Extract the (X, Y) coordinate from the center of the cell holding the provided text.  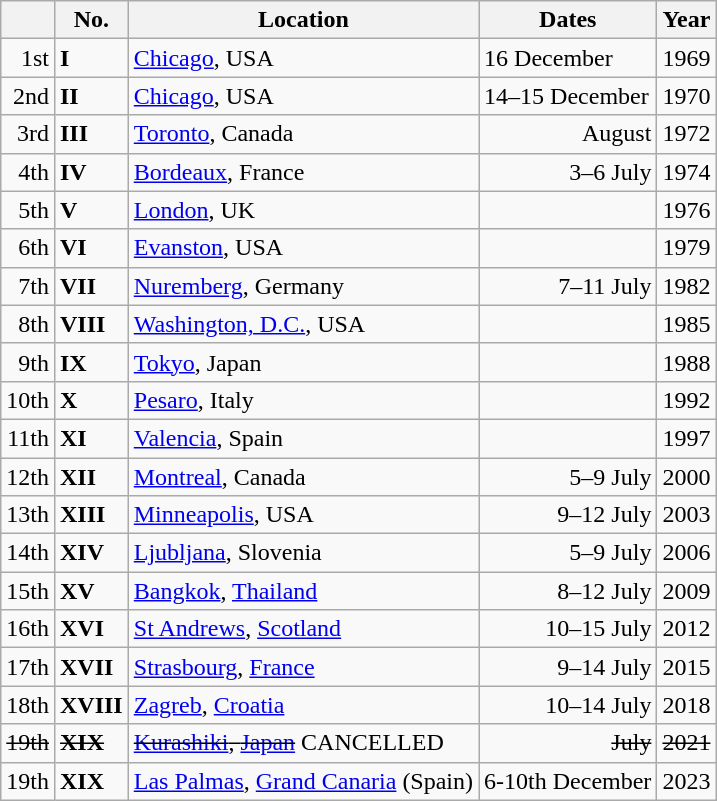
1974 (686, 172)
2023 (686, 781)
9–14 July (568, 667)
I (91, 58)
Pesaro, Italy (303, 400)
XVI (91, 629)
Year (686, 20)
1969 (686, 58)
Ljubljana, Slovenia (303, 553)
1982 (686, 286)
3–6 July (568, 172)
XI (91, 438)
Minneapolis, USA (303, 515)
11th (28, 438)
13th (28, 515)
12th (28, 477)
Evanston, USA (303, 248)
9–12 July (568, 515)
XIII (91, 515)
8–12 July (568, 591)
IV (91, 172)
15th (28, 591)
Strasbourg, France (303, 667)
1972 (686, 134)
14th (28, 553)
XIV (91, 553)
8th (28, 324)
No. (91, 20)
III (91, 134)
Valencia, Spain (303, 438)
17th (28, 667)
II (91, 96)
1979 (686, 248)
3rd (28, 134)
2003 (686, 515)
London, UK (303, 210)
VIII (91, 324)
2009 (686, 591)
1985 (686, 324)
2015 (686, 667)
Montreal, Canada (303, 477)
7–11 July (568, 286)
10–15 July (568, 629)
6-10th December (568, 781)
14–15 December (568, 96)
XVII (91, 667)
4th (28, 172)
Washington, D.C., USA (303, 324)
6th (28, 248)
2012 (686, 629)
XVIII (91, 705)
2006 (686, 553)
9th (28, 362)
XV (91, 591)
July (568, 743)
August (568, 134)
V (91, 210)
1976 (686, 210)
Bordeaux, France (303, 172)
Kurashiki, Japan CANCELLED (303, 743)
5th (28, 210)
1970 (686, 96)
2nd (28, 96)
Tokyo, Japan (303, 362)
XII (91, 477)
Nuremberg, Germany (303, 286)
Las Palmas, Grand Canaria (Spain) (303, 781)
7th (28, 286)
Location (303, 20)
VII (91, 286)
2000 (686, 477)
18th (28, 705)
1988 (686, 362)
1997 (686, 438)
Zagreb, Croatia (303, 705)
10th (28, 400)
St Andrews, Scotland (303, 629)
IX (91, 362)
1st (28, 58)
VI (91, 248)
Bangkok, Thailand (303, 591)
10–14 July (568, 705)
16th (28, 629)
Toronto, Canada (303, 134)
16 December (568, 58)
1992 (686, 400)
X (91, 400)
2021 (686, 743)
Dates (568, 20)
2018 (686, 705)
